Output the (x, y) coordinate of the center of the cell containing the given text.  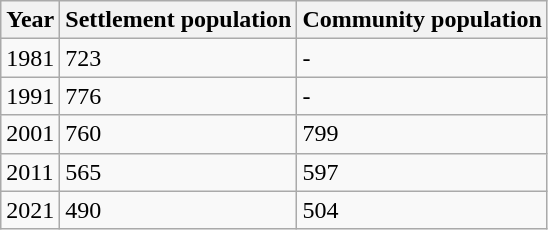
Settlement population (178, 20)
2011 (30, 172)
2001 (30, 134)
504 (422, 210)
565 (178, 172)
Community population (422, 20)
Year (30, 20)
776 (178, 96)
597 (422, 172)
799 (422, 134)
490 (178, 210)
2021 (30, 210)
760 (178, 134)
1981 (30, 58)
1991 (30, 96)
723 (178, 58)
